Detect which cell encompasses the target text, then output its (X, Y) center coordinate. 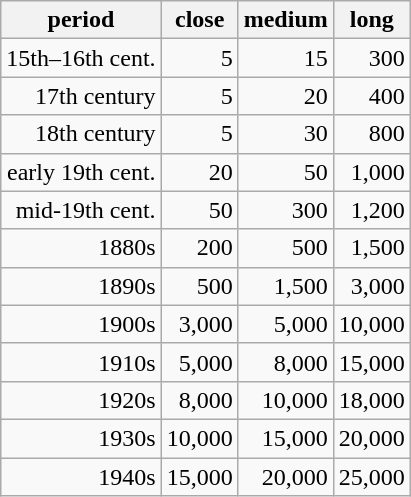
1890s (81, 286)
25,000 (372, 477)
long (372, 20)
1920s (81, 400)
1910s (81, 362)
15th–16th cent. (81, 58)
1940s (81, 477)
800 (372, 134)
18th century (81, 134)
period (81, 20)
medium (286, 20)
17th century (81, 96)
mid-19th cent. (81, 210)
1880s (81, 248)
18,000 (372, 400)
close (200, 20)
early 19th cent. (81, 172)
1,000 (372, 172)
1900s (81, 324)
30 (286, 134)
15 (286, 58)
200 (200, 248)
1930s (81, 438)
1,200 (372, 210)
400 (372, 96)
